Pinpoint the cell where the given text exists, returning its (X, Y) midpoint coordinate. 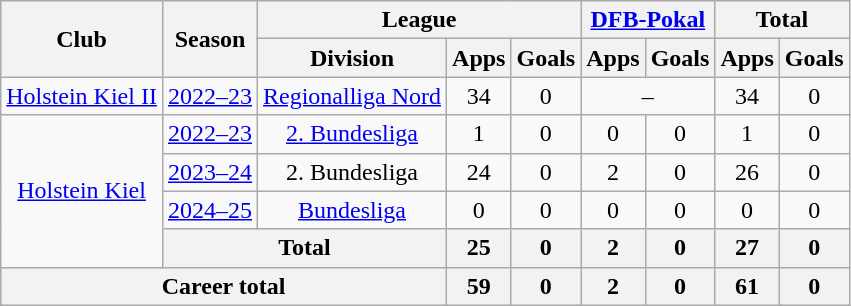
Club (82, 39)
27 (747, 248)
Regionalliga Nord (352, 96)
26 (747, 172)
2024–25 (210, 210)
Season (210, 39)
Holstein Kiel (82, 191)
– (648, 96)
League (420, 20)
2023–24 (210, 172)
Holstein Kiel II (82, 96)
Bundesliga (352, 210)
25 (479, 248)
DFB-Pokal (648, 20)
59 (479, 286)
Career total (224, 286)
61 (747, 286)
24 (479, 172)
Division (352, 58)
